Find where the given text appears and provide that cell's center as (x, y) coordinate. 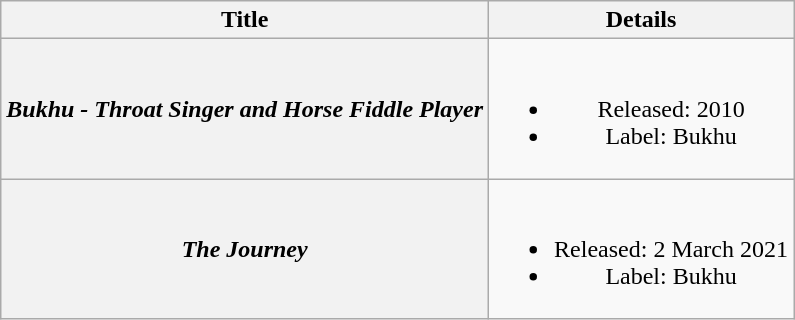
Bukhu - Throat Singer and Horse Fiddle Player (245, 109)
Released: 2010Label: Bukhu (642, 109)
Details (642, 20)
Title (245, 20)
The Journey (245, 249)
Released: 2 March 2021Label: Bukhu (642, 249)
